Locate the cell with the specified text and output its (x, y) center coordinate. 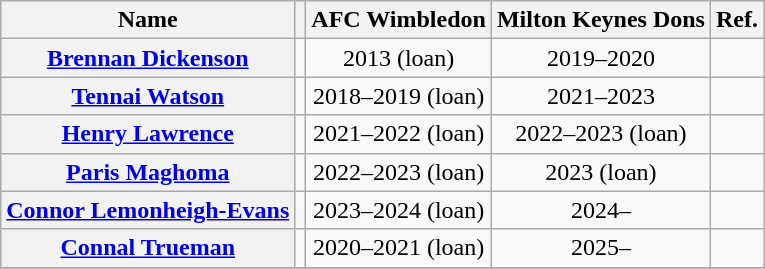
2021–2022 (loan) (399, 134)
2021–2023 (600, 96)
Tennai Watson (148, 96)
Connal Trueman (148, 248)
2025– (600, 248)
2018–2019 (loan) (399, 96)
Connor Lemonheigh-Evans (148, 210)
Ref. (736, 20)
2020–2021 (loan) (399, 248)
Brennan Dickenson (148, 58)
Paris Maghoma (148, 172)
AFC Wimbledon (399, 20)
Henry Lawrence (148, 134)
2013 (loan) (399, 58)
2023 (loan) (600, 172)
Name (148, 20)
2023–2024 (loan) (399, 210)
Milton Keynes Dons (600, 20)
2019–2020 (600, 58)
2024– (600, 210)
